Return [x, y] of the center of cell containing provided text 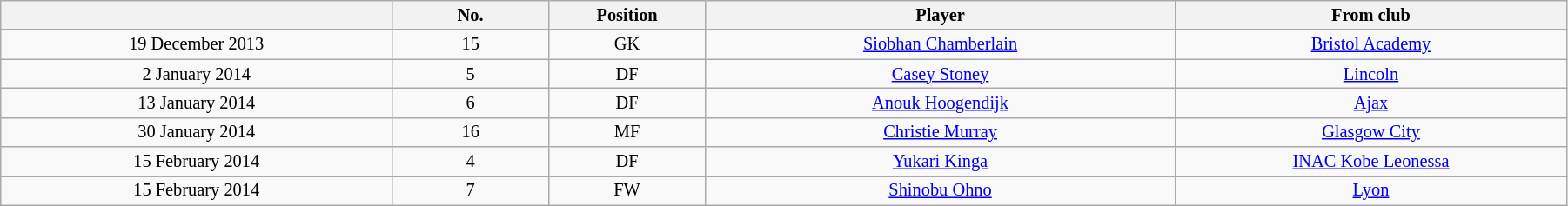
No. [471, 15]
GK [627, 44]
19 December 2013 [197, 44]
7 [471, 190]
Yukari Kinga [941, 162]
Glasgow City [1371, 132]
15 [471, 44]
2 January 2014 [197, 74]
MF [627, 132]
Position [627, 15]
FW [627, 190]
5 [471, 74]
16 [471, 132]
Shinobu Ohno [941, 190]
6 [471, 103]
Siobhan Chamberlain [941, 44]
Lincoln [1371, 74]
Player [941, 15]
30 January 2014 [197, 132]
Casey Stoney [941, 74]
Bristol Academy [1371, 44]
4 [471, 162]
From club [1371, 15]
13 January 2014 [197, 103]
INAC Kobe Leonessa [1371, 162]
Ajax [1371, 103]
Anouk Hoogendijk [941, 103]
Lyon [1371, 190]
Christie Murray [941, 132]
